Find where the given text appears and provide that cell's center as [x, y] coordinate. 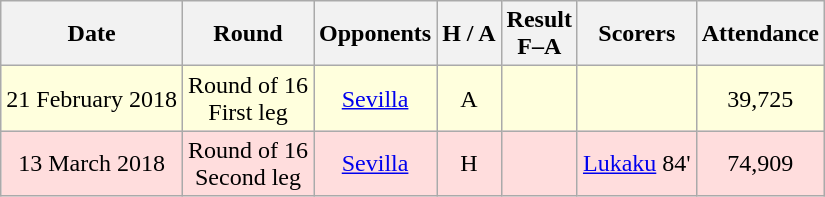
H / A [469, 34]
21 February 2018 [92, 98]
Round of 16First leg [248, 98]
Lukaku 84' [636, 164]
74,909 [760, 164]
Attendance [760, 34]
13 March 2018 [92, 164]
Scorers [636, 34]
Round of 16Second leg [248, 164]
Opponents [376, 34]
Round [248, 34]
H [469, 164]
Date [92, 34]
39,725 [760, 98]
A [469, 98]
ResultF–A [539, 34]
